Scan for the cell matching the given text and deliver its (X, Y) coordinate at center. 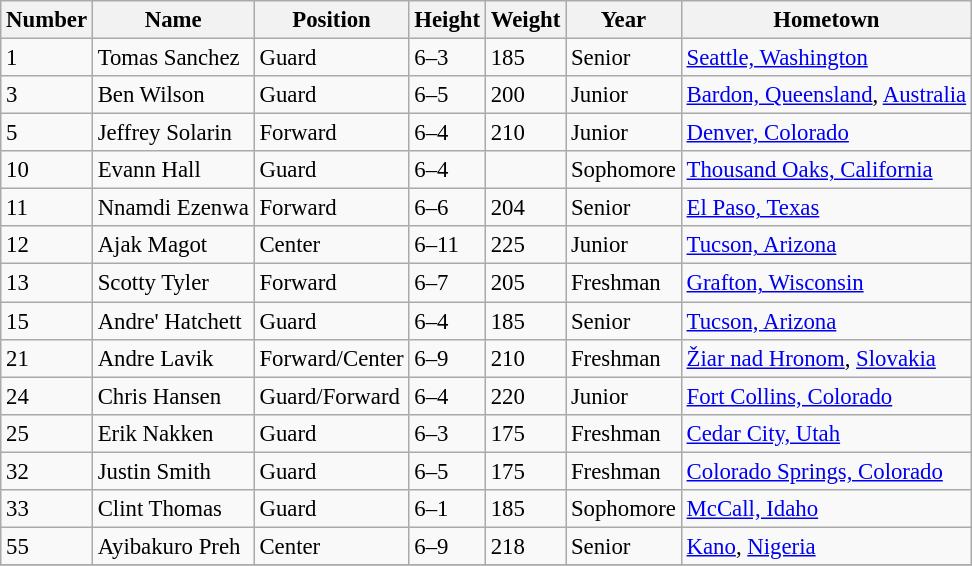
25 (47, 433)
Ajak Magot (173, 245)
Height (447, 20)
15 (47, 321)
32 (47, 471)
1 (47, 58)
Name (173, 20)
Chris Hansen (173, 396)
Thousand Oaks, California (826, 170)
Weight (525, 20)
Colorado Springs, Colorado (826, 471)
55 (47, 546)
12 (47, 245)
Evann Hall (173, 170)
5 (47, 133)
Tomas Sanchez (173, 58)
McCall, Idaho (826, 509)
Fort Collins, Colorado (826, 396)
Cedar City, Utah (826, 433)
Jeffrey Solarin (173, 133)
Clint Thomas (173, 509)
Forward/Center (332, 358)
Bardon, Queensland, Australia (826, 95)
Nnamdi Ezenwa (173, 208)
Number (47, 20)
Grafton, Wisconsin (826, 283)
33 (47, 509)
Žiar nad Hronom, Slovakia (826, 358)
6–6 (447, 208)
Kano, Nigeria (826, 546)
6–11 (447, 245)
3 (47, 95)
Erik Nakken (173, 433)
225 (525, 245)
6–1 (447, 509)
218 (525, 546)
204 (525, 208)
Seattle, Washington (826, 58)
Andre Lavik (173, 358)
Ayibakuro Preh (173, 546)
220 (525, 396)
24 (47, 396)
Year (624, 20)
6–7 (447, 283)
Denver, Colorado (826, 133)
Hometown (826, 20)
11 (47, 208)
Guard/Forward (332, 396)
Position (332, 20)
21 (47, 358)
Ben Wilson (173, 95)
200 (525, 95)
10 (47, 170)
Scotty Tyler (173, 283)
13 (47, 283)
El Paso, Texas (826, 208)
Justin Smith (173, 471)
Andre' Hatchett (173, 321)
205 (525, 283)
